Return (x, y) of the center of cell containing provided text 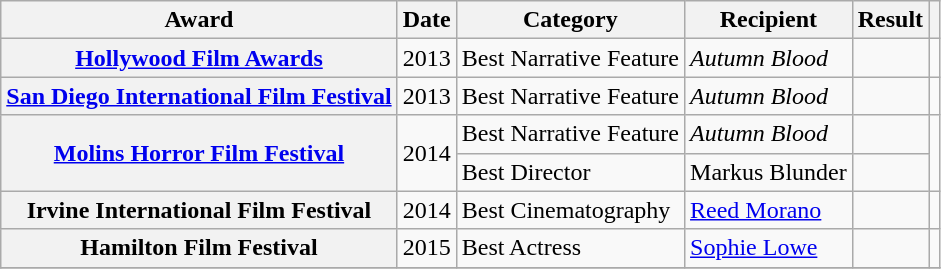
Result (890, 20)
Markus Blunder (769, 172)
Irvine International Film Festival (199, 210)
Molins Horror Film Festival (199, 153)
Sophie Lowe (769, 248)
Award (199, 20)
San Diego International Film Festival (199, 96)
Hollywood Film Awards (199, 58)
Reed Morano (769, 210)
Recipient (769, 20)
Date (426, 20)
Category (570, 20)
2015 (426, 248)
Hamilton Film Festival (199, 248)
Best Actress (570, 248)
Best Cinematography (570, 210)
Best Director (570, 172)
